Capture the cell that displays the provided text and extract its [X, Y] central coordinate. 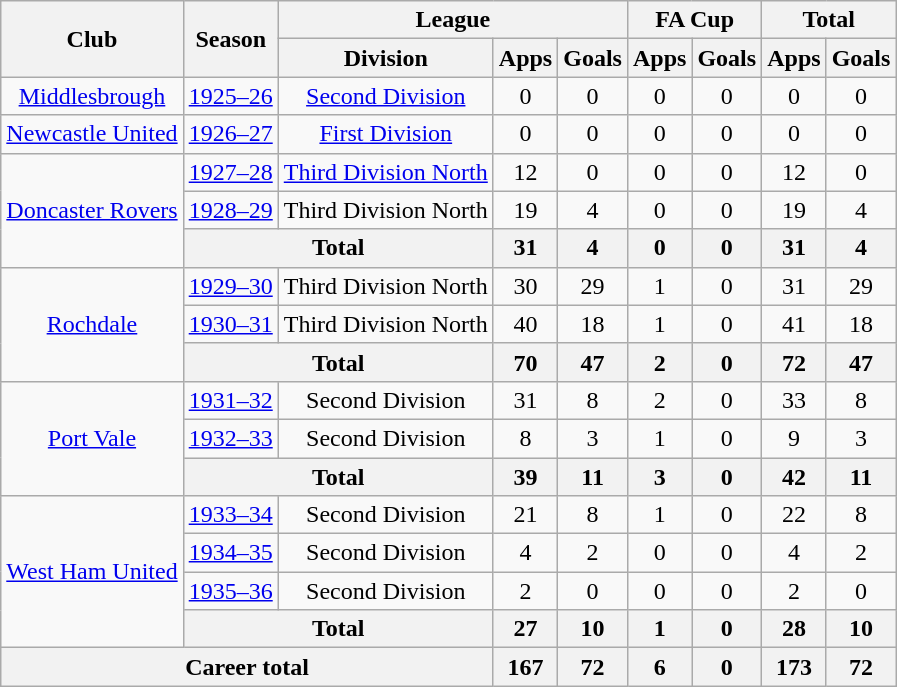
1925–26 [230, 96]
22 [794, 515]
1935–36 [230, 591]
1926–27 [230, 134]
Club [92, 39]
33 [794, 400]
Newcastle United [92, 134]
Rochdale [92, 324]
1934–35 [230, 553]
42 [794, 477]
27 [525, 629]
28 [794, 629]
1927–28 [230, 172]
Season [230, 39]
FA Cup [694, 20]
30 [525, 286]
39 [525, 477]
Port Vale [92, 438]
Doncaster Rovers [92, 210]
40 [525, 324]
1930–31 [230, 324]
1932–33 [230, 438]
Division [386, 58]
70 [525, 362]
Career total [248, 667]
West Ham United [92, 572]
173 [794, 667]
1928–29 [230, 210]
6 [659, 667]
167 [525, 667]
First Division [386, 134]
1933–34 [230, 515]
9 [794, 438]
21 [525, 515]
1929–30 [230, 286]
1931–32 [230, 400]
Middlesbrough [92, 96]
41 [794, 324]
League [452, 20]
